Return [x, y] of the center of cell containing provided text 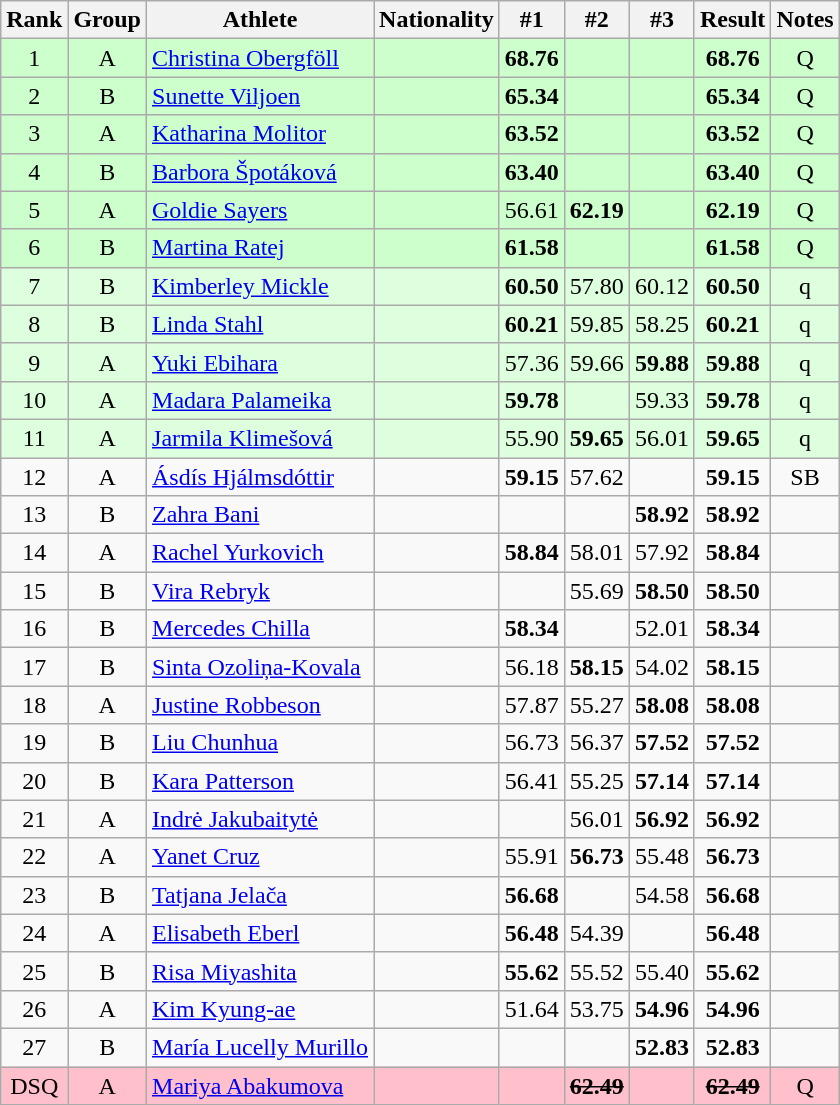
25 [34, 971]
Barbora Špotáková [260, 172]
Nationality [437, 20]
Notes [805, 20]
13 [34, 515]
60.12 [662, 286]
3 [34, 134]
Risa Miyashita [260, 971]
55.52 [596, 971]
Sunette Viljoen [260, 96]
57.36 [532, 362]
55.27 [596, 705]
Indrė Jakubaitytė [260, 819]
Liu Chunhua [260, 743]
14 [34, 553]
26 [34, 1009]
59.85 [596, 324]
58.01 [596, 553]
56.41 [532, 781]
53.75 [596, 1009]
DSQ [34, 1085]
#1 [532, 20]
56.37 [596, 743]
55.90 [532, 438]
23 [34, 895]
Yanet Cruz [260, 857]
Tatjana Jelača [260, 895]
58.25 [662, 324]
Athlete [260, 20]
Yuki Ebihara [260, 362]
24 [34, 933]
17 [34, 667]
Mercedes Chilla [260, 629]
4 [34, 172]
22 [34, 857]
57.87 [532, 705]
55.48 [662, 857]
Elisabeth Eberl [260, 933]
Goldie Sayers [260, 210]
Jarmila Klimešová [260, 438]
15 [34, 591]
59.66 [596, 362]
27 [34, 1047]
Madara Palameika [260, 400]
Ásdís Hjálmsdóttir [260, 477]
1 [34, 58]
54.39 [596, 933]
54.58 [662, 895]
Martina Ratej [260, 248]
12 [34, 477]
6 [34, 248]
SB [805, 477]
10 [34, 400]
Mariya Abakumova [260, 1085]
51.64 [532, 1009]
Result [732, 20]
#3 [662, 20]
9 [34, 362]
21 [34, 819]
Rachel Yurkovich [260, 553]
56.18 [532, 667]
Zahra Bani [260, 515]
8 [34, 324]
55.40 [662, 971]
Katharina Molitor [260, 134]
19 [34, 743]
Justine Robbeson [260, 705]
55.69 [596, 591]
55.25 [596, 781]
#2 [596, 20]
Group [108, 20]
Kim Kyung-ae [260, 1009]
Kimberley Mickle [260, 286]
52.01 [662, 629]
55.91 [532, 857]
59.33 [662, 400]
57.80 [596, 286]
Linda Stahl [260, 324]
56.61 [532, 210]
Rank [34, 20]
Christina Obergföll [260, 58]
María Lucelly Murillo [260, 1047]
57.92 [662, 553]
54.02 [662, 667]
5 [34, 210]
11 [34, 438]
18 [34, 705]
57.62 [596, 477]
Kara Patterson [260, 781]
16 [34, 629]
20 [34, 781]
Vira Rebryk [260, 591]
2 [34, 96]
Sinta Ozoliņa-Kovala [260, 667]
7 [34, 286]
